Output the (x, y) coordinate of the center of the cell containing the given text.  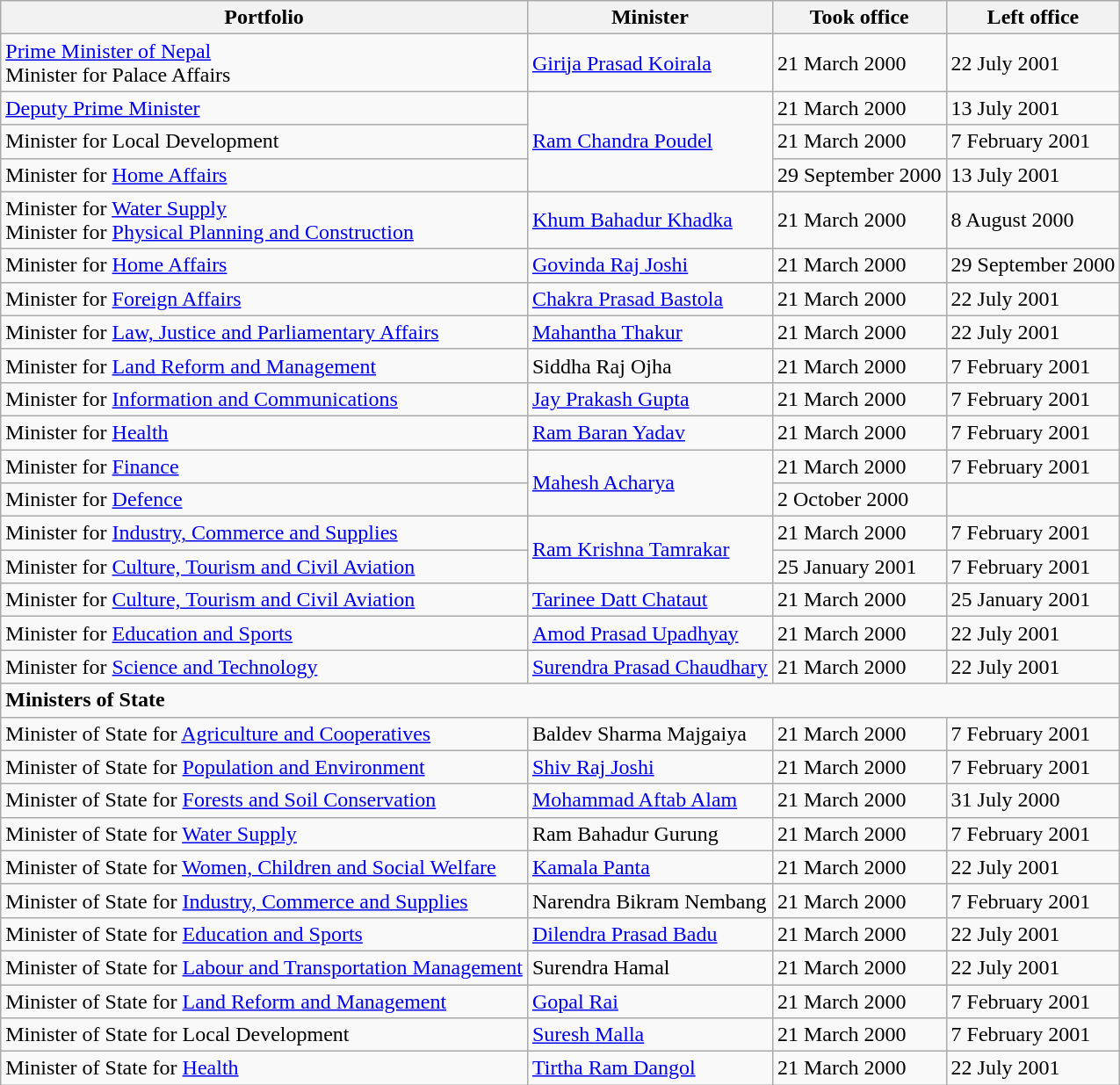
Ram Krishna Tamrakar (650, 550)
31 July 2000 (1033, 800)
Jay Prakash Gupta (650, 399)
Minister for Land Reform and Management (264, 365)
Mahesh Acharya (650, 483)
Minister for Science and Technology (264, 667)
Narendra Bikram Nembang (650, 901)
Minister for Local Development (264, 141)
Minister of State for Labour and Transportation Management (264, 967)
Ram Baran Yadav (650, 432)
Minister for Health (264, 432)
Siddha Raj Ojha (650, 365)
Minister of State for Women, Children and Social Welfare (264, 867)
Ministers of State (560, 700)
Minister for Education and Sports (264, 633)
Govinda Raj Joshi (650, 265)
Minister for Information and Communications (264, 399)
Minister for Water SupplyMinister for Physical Planning and Construction (264, 220)
Suresh Malla (650, 1035)
Ram Chandra Poudel (650, 141)
Minister for Foreign Affairs (264, 299)
Surendra Hamal (650, 967)
Minister for Defence (264, 500)
Ram Bahadur Gurung (650, 834)
Portfolio (264, 18)
Dilendra Prasad Badu (650, 934)
Shiv Raj Joshi (650, 767)
Girija Prasad Koirala (650, 63)
Mohammad Aftab Alam (650, 800)
Minister for Law, Justice and Parliamentary Affairs (264, 332)
Amod Prasad Upadhyay (650, 633)
Khum Bahadur Khadka (650, 220)
Minister of State for Agriculture and Cooperatives (264, 734)
Prime Minister of NepalMinister for Palace Affairs (264, 63)
Mahantha Thakur (650, 332)
8 August 2000 (1033, 220)
Tirtha Ram Dangol (650, 1068)
Gopal Rai (650, 1001)
Minister of State for Population and Environment (264, 767)
Left office (1033, 18)
Minister of State for Industry, Commerce and Supplies (264, 901)
Minister of State for Forests and Soil Conservation (264, 800)
2 October 2000 (859, 500)
Minister for Industry, Commerce and Supplies (264, 533)
Minister (650, 18)
Minister of State for Health (264, 1068)
Took office (859, 18)
Minister of State for Education and Sports (264, 934)
Surendra Prasad Chaudhary (650, 667)
Baldev Sharma Majgaiya (650, 734)
Minister of State for Local Development (264, 1035)
Kamala Panta (650, 867)
Minister of State for Land Reform and Management (264, 1001)
Tarinee Datt Chataut (650, 600)
Deputy Prime Minister (264, 108)
Minister for Finance (264, 467)
Chakra Prasad Bastola (650, 299)
Minister of State for Water Supply (264, 834)
